Return [x, y] of the center of cell containing provided text 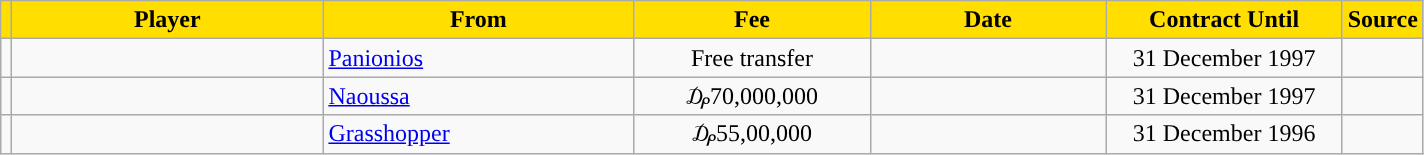
₯55,00,000 [752, 134]
Source [1382, 20]
₯70,000,000 [752, 96]
From [478, 20]
Panionios [478, 58]
Contract Until [1224, 20]
31 December 1996 [1224, 134]
Naoussa [478, 96]
Player [168, 20]
Fee [752, 20]
Date [988, 20]
Grasshopper [478, 134]
Free transfer [752, 58]
